Output the (X, Y) coordinate of the center of the cell containing the given text.  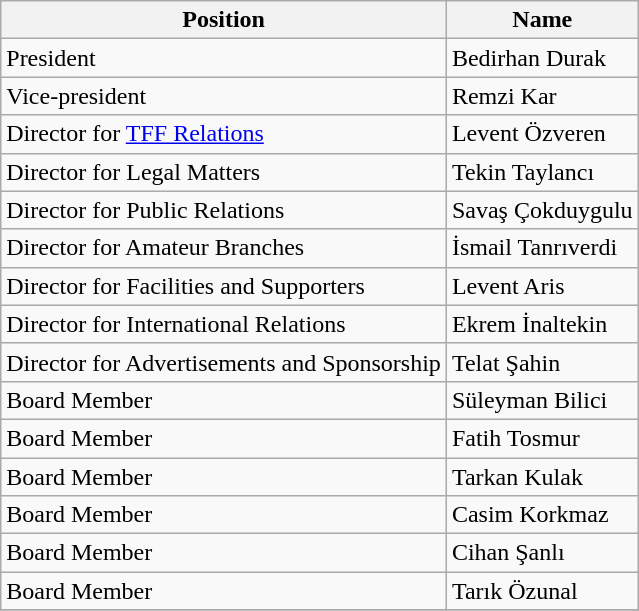
Director for Legal Matters (224, 172)
Casim Korkmaz (542, 515)
Director for Public Relations (224, 210)
Vice-president (224, 96)
Ekrem İnaltekin (542, 324)
Tekin Taylancı (542, 172)
Levent Özveren (542, 134)
Remzi Kar (542, 96)
Tarkan Kulak (542, 477)
Savaş Çokduygulu (542, 210)
Tarık Özunal (542, 591)
Fatih Tosmur (542, 438)
Position (224, 20)
İsmail Tanrıverdi (542, 248)
Süleyman Bilici (542, 400)
Director for Amateur Branches (224, 248)
President (224, 58)
Director for International Relations (224, 324)
Cihan Şanlı (542, 553)
Bedirhan Durak (542, 58)
Name (542, 20)
Levent Aris (542, 286)
Director for TFF Relations (224, 134)
Telat Şahin (542, 362)
Director for Facilities and Supporters (224, 286)
Director for Advertisements and Sponsorship (224, 362)
